Scan for the cell matching the given text and deliver its [X, Y] coordinate at center. 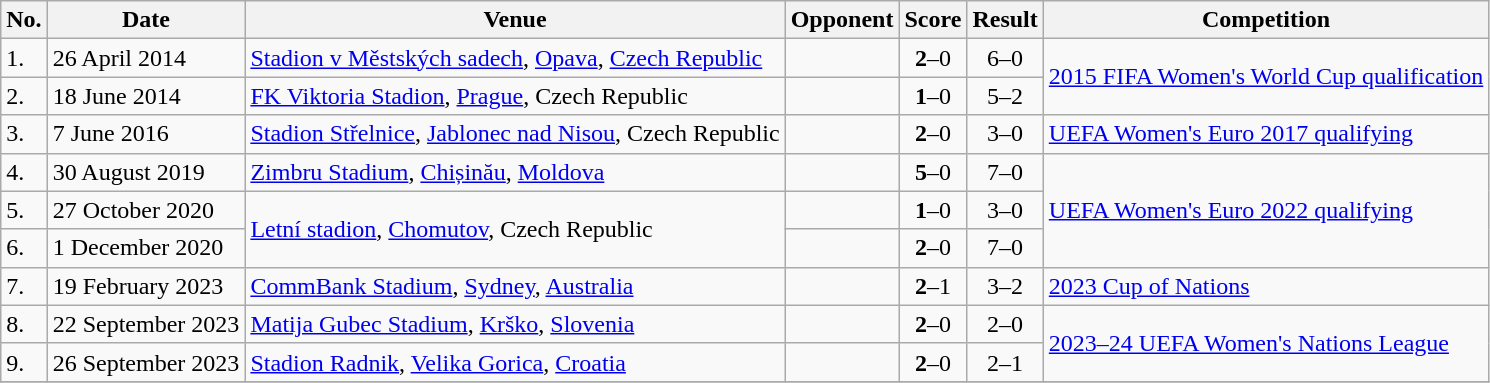
5–2 [1005, 96]
26 September 2023 [146, 362]
Date [146, 20]
Stadion v Městských sadech, Opava, Czech Republic [515, 58]
2023 Cup of Nations [1266, 286]
8. [24, 324]
Venue [515, 20]
1. [24, 58]
FK Viktoria Stadion, Prague, Czech Republic [515, 96]
27 October 2020 [146, 210]
18 June 2014 [146, 96]
Letní stadion, Chomutov, Czech Republic [515, 229]
CommBank Stadium, Sydney, Australia [515, 286]
4. [24, 172]
19 February 2023 [146, 286]
2023–24 UEFA Women's Nations League [1266, 343]
Opponent [842, 20]
Competition [1266, 20]
Stadion Střelnice, Jablonec nad Nisou, Czech Republic [515, 134]
7 June 2016 [146, 134]
9. [24, 362]
26 April 2014 [146, 58]
3. [24, 134]
Score [933, 20]
5–0 [933, 172]
No. [24, 20]
UEFA Women's Euro 2022 qualifying [1266, 210]
7. [24, 286]
2. [24, 96]
UEFA Women's Euro 2017 qualifying [1266, 134]
2015 FIFA Women's World Cup qualification [1266, 77]
1 December 2020 [146, 248]
3–2 [1005, 286]
5. [24, 210]
Stadion Radnik, Velika Gorica, Croatia [515, 362]
Result [1005, 20]
30 August 2019 [146, 172]
6. [24, 248]
22 September 2023 [146, 324]
Matija Gubec Stadium, Krško, Slovenia [515, 324]
6–0 [1005, 58]
Zimbru Stadium, Chișinău, Moldova [515, 172]
